Return the (x, y) coordinate for the center point of the cell that contains the specified text.  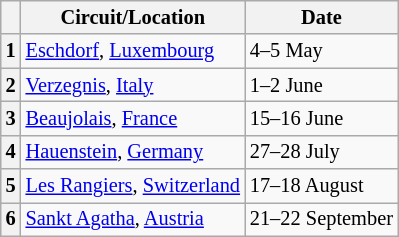
Hauenstein, Germany (133, 152)
6 (11, 219)
Beaujolais, France (133, 118)
4–5 May (322, 51)
21–22 September (322, 219)
Sankt Agatha, Austria (133, 219)
Circuit/Location (133, 17)
27–28 July (322, 152)
17–18 August (322, 186)
4 (11, 152)
3 (11, 118)
Les Rangiers, Switzerland (133, 186)
1–2 June (322, 85)
Verzegnis, Italy (133, 85)
2 (11, 85)
15–16 June (322, 118)
5 (11, 186)
1 (11, 51)
Eschdorf, Luxembourg (133, 51)
Date (322, 17)
